From the cell containing the given text, extract its center point as [x, y] coordinate. 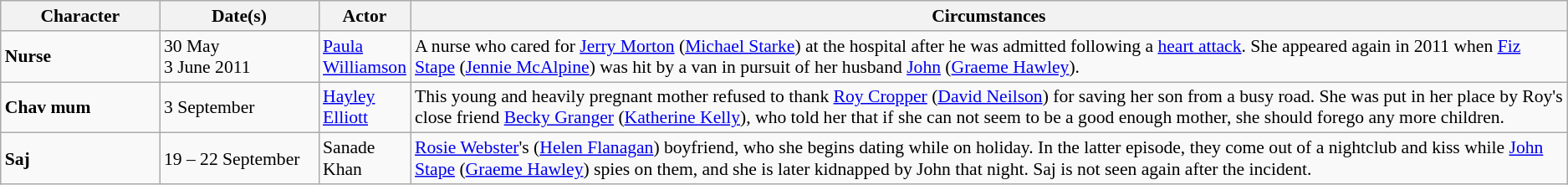
30 May3 June 2011 [239, 57]
Sanade Khan [365, 159]
3 September [239, 107]
Chav mum [80, 107]
19 – 22 September [239, 159]
Paula Williamson [365, 57]
Date(s) [239, 16]
Circumstances [988, 16]
Actor [365, 16]
Nurse [80, 57]
Saj [80, 159]
Character [80, 16]
Hayley Elliott [365, 107]
